Identify which cell holds the provided text, then report its [X, Y] central coordinate. 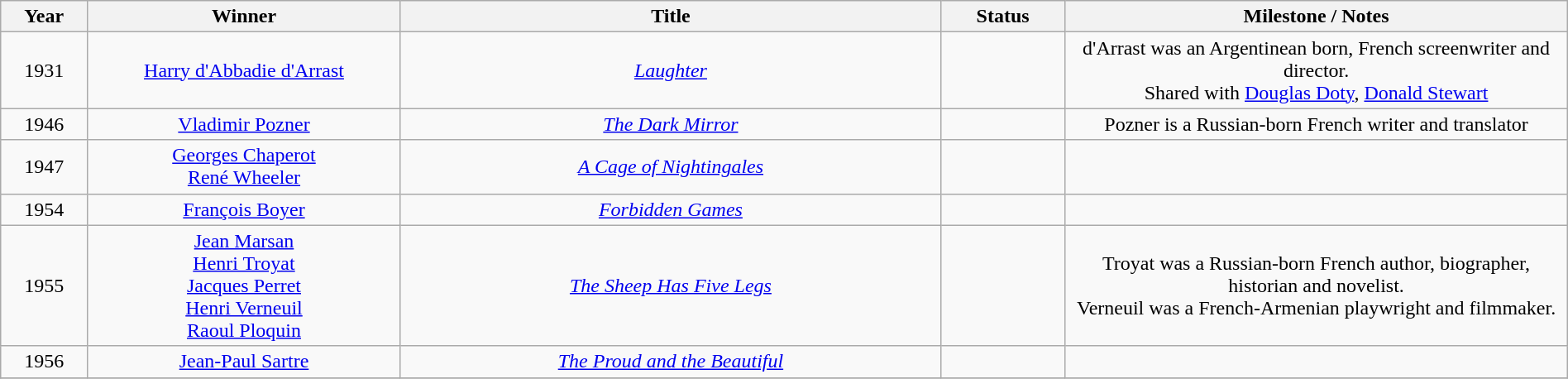
Forbidden Games [670, 209]
1931 [45, 70]
1947 [45, 167]
1946 [45, 124]
A Cage of Nightingales [670, 167]
Year [45, 17]
Troyat was a Russian-born French author, biographer, historian and novelist.Verneuil was a French-Armenian playwright and filmmaker. [1317, 285]
The Sheep Has Five Legs [670, 285]
Pozner is a Russian-born French writer and translator [1317, 124]
Jean-Paul Sartre [245, 362]
The Dark Mirror [670, 124]
1956 [45, 362]
Vladimir Pozner [245, 124]
d'Arrast was an Argentinean born, French screenwriter and director.Shared with Douglas Doty, Donald Stewart [1317, 70]
Jean MarsanHenri TroyatJacques PerretHenri VerneuilRaoul Ploquin [245, 285]
1954 [45, 209]
Georges ChaperotRené Wheeler [245, 167]
Winner [245, 17]
François Boyer [245, 209]
Milestone / Notes [1317, 17]
Harry d'Abbadie d'Arrast [245, 70]
1955 [45, 285]
Title [670, 17]
The Proud and the Beautiful [670, 362]
Laughter [670, 70]
Status [1002, 17]
